Extract the (x, y) coordinate from the center of the cell holding the provided text.  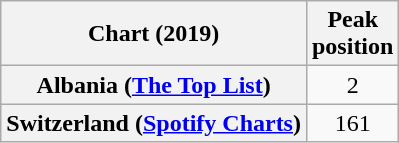
Peakposition (352, 34)
Chart (2019) (154, 34)
Albania (The Top List) (154, 85)
161 (352, 123)
2 (352, 85)
Switzerland (Spotify Charts) (154, 123)
